Return (X, Y) of the center of cell containing provided text 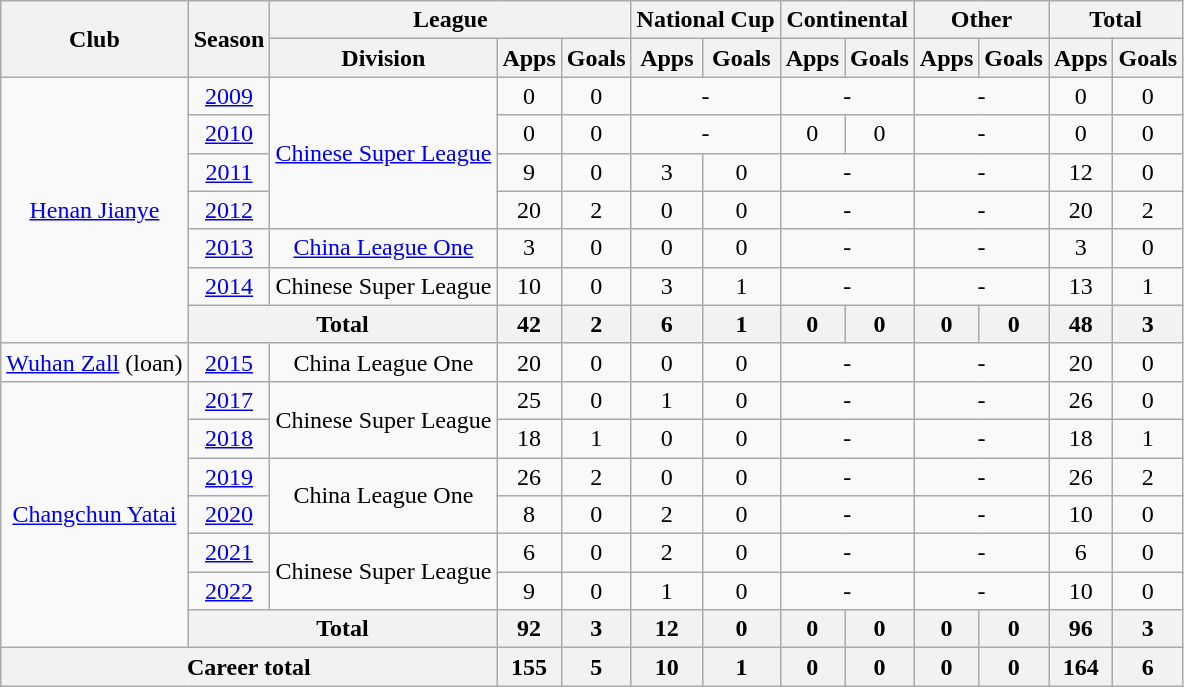
Continental (847, 20)
2018 (229, 438)
Wuhan Zall (loan) (94, 362)
2010 (229, 134)
25 (529, 400)
2015 (229, 362)
155 (529, 667)
National Cup (706, 20)
13 (1080, 286)
League (450, 20)
2009 (229, 96)
2013 (229, 248)
5 (596, 667)
Changchun Yatai (94, 514)
8 (529, 515)
Club (94, 39)
2017 (229, 400)
Division (384, 58)
96 (1080, 629)
2011 (229, 172)
92 (529, 629)
2022 (229, 591)
Other (981, 20)
Career total (249, 667)
48 (1080, 324)
Henan Jianye (94, 210)
2012 (229, 210)
2019 (229, 477)
164 (1080, 667)
2014 (229, 286)
2020 (229, 515)
Season (229, 39)
2021 (229, 553)
42 (529, 324)
